Scan for the cell matching the given text and deliver its [x, y] coordinate at center. 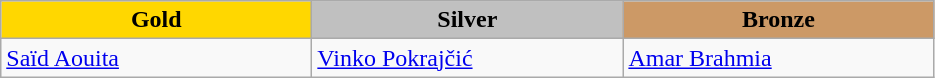
Saïd Aouita [156, 58]
Gold [156, 20]
Silver [468, 20]
Bronze [778, 20]
Vinko Pokrajčić [468, 58]
Amar Brahmia [778, 58]
